Locate the cell with the specified text and output its [x, y] center coordinate. 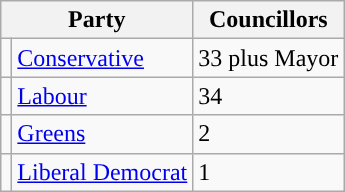
Labour [102, 96]
Conservative [102, 58]
33 plus Mayor [268, 58]
Greens [102, 134]
Party [97, 20]
2 [268, 134]
34 [268, 96]
Councillors [268, 20]
Liberal Democrat [102, 172]
1 [268, 172]
